Determine the [x, y] coordinate at the center of the cell enclosing the given text.  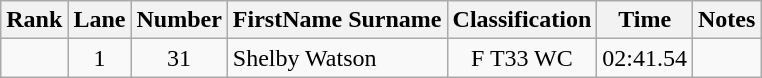
Shelby Watson [337, 58]
Number [179, 20]
Rank [34, 20]
Notes [727, 20]
Lane [100, 20]
31 [179, 58]
FirstName Surname [337, 20]
02:41.54 [645, 58]
1 [100, 58]
Classification [522, 20]
Time [645, 20]
F T33 WC [522, 58]
